Locate the cell with the specified text and output its (X, Y) center coordinate. 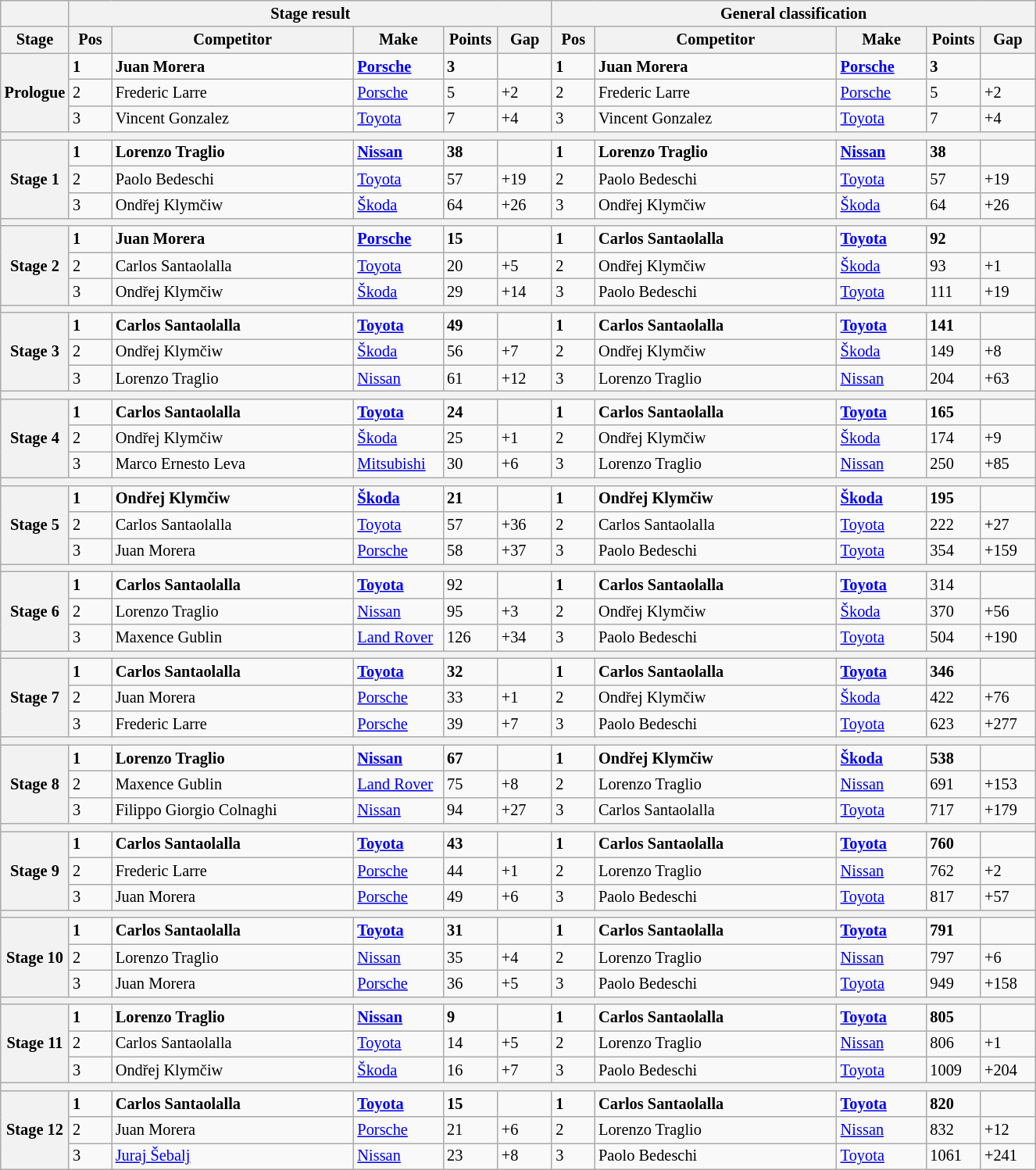
805 (953, 1018)
+76 (1008, 698)
24 (470, 412)
+34 (525, 638)
32 (470, 671)
+3 (525, 611)
29 (470, 292)
126 (470, 638)
Mitsubishi (398, 464)
Stage 3 (34, 352)
1061 (953, 1156)
Stage 1 (34, 178)
61 (470, 378)
+37 (525, 551)
370 (953, 611)
762 (953, 871)
+36 (525, 524)
165 (953, 412)
23 (470, 1156)
+190 (1008, 638)
Stage result (310, 13)
174 (953, 438)
111 (953, 292)
+179 (1008, 810)
+56 (1008, 611)
9 (470, 1018)
422 (953, 698)
149 (953, 352)
Stage 9 (34, 871)
33 (470, 698)
+14 (525, 292)
Marco Ernesto Leva (233, 464)
95 (470, 611)
39 (470, 724)
832 (953, 1130)
Stage 10 (34, 957)
791 (953, 931)
346 (953, 671)
250 (953, 464)
30 (470, 464)
Stage 4 (34, 438)
31 (470, 931)
141 (953, 326)
806 (953, 1043)
93 (953, 266)
+204 (1008, 1070)
Stage 8 (34, 785)
25 (470, 438)
+277 (1008, 724)
354 (953, 551)
14 (470, 1043)
717 (953, 810)
797 (953, 957)
General classification (793, 13)
Stage 7 (34, 697)
+159 (1008, 551)
43 (470, 844)
Stage 12 (34, 1130)
56 (470, 352)
222 (953, 524)
20 (470, 266)
1009 (953, 1070)
760 (953, 844)
504 (953, 638)
67 (470, 758)
623 (953, 724)
94 (470, 810)
58 (470, 551)
16 (470, 1070)
75 (470, 784)
Stage (34, 40)
817 (953, 897)
36 (470, 983)
Juraj Šebalj (233, 1156)
+153 (1008, 784)
+57 (1008, 897)
+241 (1008, 1156)
44 (470, 871)
Stage 2 (34, 266)
691 (953, 784)
Filippo Giorgio Colnaghi (233, 810)
Stage 11 (34, 1044)
+158 (1008, 983)
538 (953, 758)
820 (953, 1104)
Prologue (34, 92)
+85 (1008, 464)
Stage 6 (34, 611)
195 (953, 499)
35 (470, 957)
204 (953, 378)
949 (953, 983)
+9 (1008, 438)
314 (953, 585)
Stage 5 (34, 525)
+63 (1008, 378)
